Search for the cell housing the specified text and yield its (x, y) center coordinate. 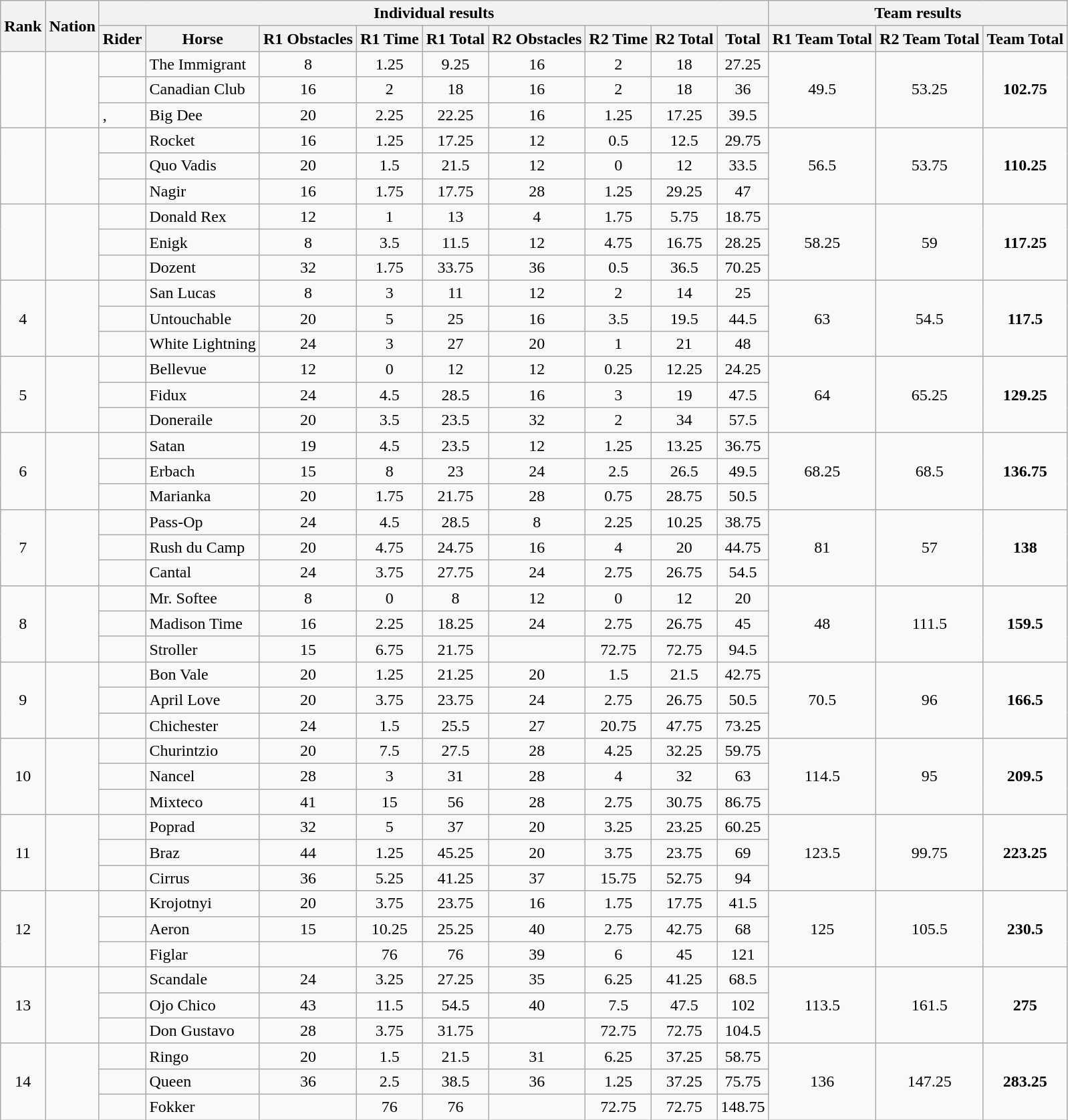
Canadian Club (203, 90)
36.5 (684, 267)
75.75 (743, 1081)
38.5 (455, 1081)
43 (307, 1005)
58.75 (743, 1056)
44.75 (743, 547)
56 (455, 802)
Krojotnyi (203, 903)
Satan (203, 446)
Nancel (203, 777)
Braz (203, 853)
111.5 (930, 623)
110.25 (1025, 166)
96 (930, 700)
0.75 (619, 497)
35 (537, 980)
R1 Obstacles (307, 39)
30.75 (684, 802)
Fokker (203, 1107)
Don Gustavo (203, 1030)
Figlar (203, 954)
Doneraile (203, 420)
0.25 (619, 370)
161.5 (930, 1005)
Rider (122, 39)
69 (743, 853)
125 (822, 929)
117.5 (1025, 318)
27.5 (455, 751)
39 (537, 954)
209.5 (1025, 777)
24.25 (743, 370)
15.75 (619, 878)
R2 Time (619, 39)
24.75 (455, 547)
Pass-Op (203, 522)
Ringo (203, 1056)
23 (455, 471)
Big Dee (203, 115)
Cirrus (203, 878)
26.5 (684, 471)
147.25 (930, 1081)
52.75 (684, 878)
White Lightning (203, 344)
57.5 (743, 420)
, (122, 115)
Stroller (203, 649)
22.25 (455, 115)
121 (743, 954)
Scandale (203, 980)
70.25 (743, 267)
94.5 (743, 649)
45.25 (455, 853)
6.75 (389, 649)
9.25 (455, 64)
The Immigrant (203, 64)
9 (23, 700)
Enigk (203, 242)
59.75 (743, 751)
16.75 (684, 242)
44 (307, 853)
68 (743, 929)
65.25 (930, 395)
53.25 (930, 90)
70.5 (822, 700)
Ojo Chico (203, 1005)
29.25 (684, 191)
68.25 (822, 471)
Bon Vale (203, 674)
Erbach (203, 471)
Untouchable (203, 319)
99.75 (930, 853)
R2 Total (684, 39)
59 (930, 242)
Queen (203, 1081)
275 (1025, 1005)
123.5 (822, 853)
R2 Obstacles (537, 39)
36.75 (743, 446)
5.75 (684, 217)
53.75 (930, 166)
57 (930, 547)
148.75 (743, 1107)
39.5 (743, 115)
12.25 (684, 370)
138 (1025, 547)
Marianka (203, 497)
Nagir (203, 191)
283.25 (1025, 1081)
102.75 (1025, 90)
13.25 (684, 446)
Team Total (1025, 39)
58.25 (822, 242)
136.75 (1025, 471)
4.25 (619, 751)
5.25 (389, 878)
33.75 (455, 267)
Team results (918, 13)
47 (743, 191)
20.75 (619, 725)
R2 Team Total (930, 39)
R1 Total (455, 39)
Dozent (203, 267)
34 (684, 420)
159.5 (1025, 623)
28.75 (684, 497)
18.25 (455, 623)
105.5 (930, 929)
19.5 (684, 319)
25.25 (455, 929)
33.5 (743, 166)
R1 Team Total (822, 39)
41.5 (743, 903)
Individual results (434, 13)
38.75 (743, 522)
Churintzio (203, 751)
223.25 (1025, 853)
Chichester (203, 725)
Aeron (203, 929)
27.75 (455, 573)
Rush du Camp (203, 547)
32.25 (684, 751)
230.5 (1025, 929)
April Love (203, 700)
21.25 (455, 674)
Mixteco (203, 802)
Cantal (203, 573)
166.5 (1025, 700)
113.5 (822, 1005)
47.75 (684, 725)
10 (23, 777)
31.75 (455, 1030)
117.25 (1025, 242)
Total (743, 39)
73.25 (743, 725)
95 (930, 777)
Bellevue (203, 370)
Quo Vadis (203, 166)
7 (23, 547)
28.25 (743, 242)
Fidux (203, 395)
81 (822, 547)
R1 Time (389, 39)
Nation (72, 26)
25.5 (455, 725)
Horse (203, 39)
60.25 (743, 827)
Mr. Softee (203, 598)
18.75 (743, 217)
Rocket (203, 140)
Rank (23, 26)
23.25 (684, 827)
94 (743, 878)
104.5 (743, 1030)
56.5 (822, 166)
64 (822, 395)
41 (307, 802)
44.5 (743, 319)
San Lucas (203, 293)
Poprad (203, 827)
102 (743, 1005)
114.5 (822, 777)
Donald Rex (203, 217)
129.25 (1025, 395)
12.5 (684, 140)
86.75 (743, 802)
Madison Time (203, 623)
21 (684, 344)
136 (822, 1081)
29.75 (743, 140)
